Capture the cell that displays the provided text and extract its (X, Y) central coordinate. 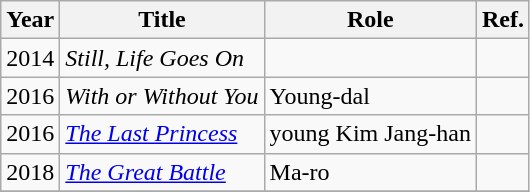
Year (30, 20)
Still, Life Goes On (162, 58)
Ref. (502, 20)
Ma-ro (370, 172)
2018 (30, 172)
2014 (30, 58)
young Kim Jang-han (370, 134)
The Great Battle (162, 172)
With or Without You (162, 96)
Role (370, 20)
The Last Princess (162, 134)
Young-dal (370, 96)
Title (162, 20)
